Determine the (X, Y) coordinate at the center of the cell enclosing the given text.  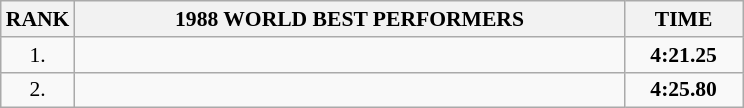
1. (38, 55)
2. (38, 90)
1988 WORLD BEST PERFORMERS (349, 19)
4:25.80 (684, 90)
TIME (684, 19)
RANK (38, 19)
4:21.25 (684, 55)
